Pinpoint the cell where the given text exists, returning its (x, y) midpoint coordinate. 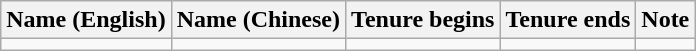
Name (Chinese) (258, 20)
Tenure ends (568, 20)
Note (666, 20)
Tenure begins (423, 20)
Name (English) (86, 20)
